Determine the (X, Y) coordinate at the center of the cell enclosing the given text.  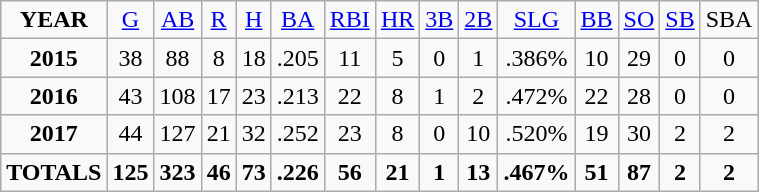
38 (130, 58)
30 (639, 134)
SBA (729, 20)
44 (130, 134)
56 (350, 172)
R (218, 20)
13 (478, 172)
29 (639, 58)
BB (596, 20)
2B (478, 20)
11 (350, 58)
.213 (298, 96)
.252 (298, 134)
2016 (54, 96)
32 (254, 134)
.520% (536, 134)
125 (130, 172)
TOTALS (54, 172)
YEAR (54, 20)
SB (680, 20)
88 (178, 58)
.467% (536, 172)
51 (596, 172)
RBI (350, 20)
2017 (54, 134)
.386% (536, 58)
BA (298, 20)
SLG (536, 20)
73 (254, 172)
18 (254, 58)
3B (440, 20)
28 (639, 96)
108 (178, 96)
SO (639, 20)
19 (596, 134)
2015 (54, 58)
127 (178, 134)
.472% (536, 96)
5 (397, 58)
AB (178, 20)
G (130, 20)
.226 (298, 172)
87 (639, 172)
46 (218, 172)
HR (397, 20)
.205 (298, 58)
323 (178, 172)
17 (218, 96)
H (254, 20)
43 (130, 96)
